Locate the cell with the specified text and output its (X, Y) center coordinate. 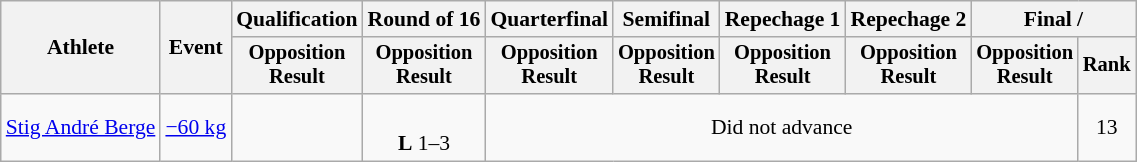
Quarterfinal (549, 19)
Repechage 2 (908, 19)
13 (1107, 128)
Athlete (81, 48)
Repechage 1 (783, 19)
Event (196, 48)
Semifinal (666, 19)
Round of 16 (424, 19)
L 1–3 (424, 128)
−60 kg (196, 128)
Did not advance (781, 128)
Stig André Berge (81, 128)
Rank (1107, 66)
Final / (1053, 19)
Qualification (296, 19)
